Output the [x, y] coordinate of the center of the cell containing the given text.  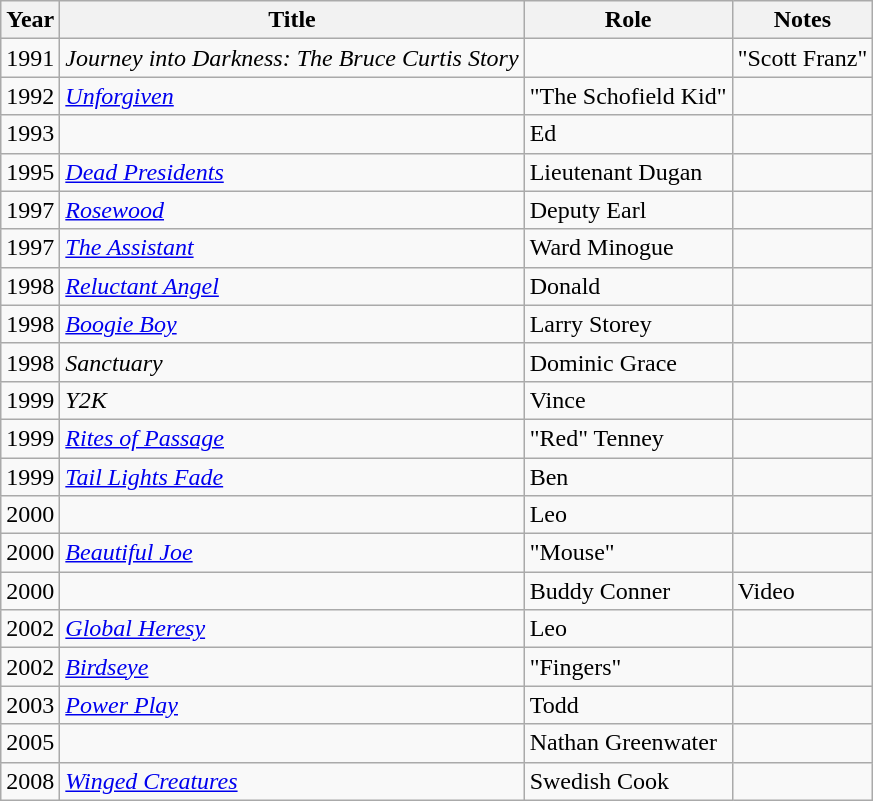
Deputy Earl [628, 210]
Ben [628, 477]
1993 [30, 134]
Boogie Boy [292, 324]
"Fingers" [628, 667]
1992 [30, 96]
Y2K [292, 400]
Dead Presidents [292, 172]
Rosewood [292, 210]
"Red" Tenney [628, 438]
Larry Storey [628, 324]
Tail Lights Fade [292, 477]
Todd [628, 705]
2005 [30, 743]
The Assistant [292, 248]
Dominic Grace [628, 362]
Unforgiven [292, 96]
Swedish Cook [628, 781]
Beautiful Joe [292, 553]
Birdseye [292, 667]
1991 [30, 58]
Donald [628, 286]
Ward Minogue [628, 248]
Vince [628, 400]
Global Heresy [292, 629]
Sanctuary [292, 362]
Power Play [292, 705]
Video [802, 591]
Title [292, 20]
Rites of Passage [292, 438]
"Scott Franz" [802, 58]
Reluctant Angel [292, 286]
Journey into Darkness: The Bruce Curtis Story [292, 58]
"The Schofield Kid" [628, 96]
Buddy Conner [628, 591]
Notes [802, 20]
2003 [30, 705]
"Mouse" [628, 553]
1995 [30, 172]
Ed [628, 134]
Year [30, 20]
Role [628, 20]
Lieutenant Dugan [628, 172]
Winged Creatures [292, 781]
Nathan Greenwater [628, 743]
2008 [30, 781]
